Capture the cell that displays the provided text and extract its (X, Y) central coordinate. 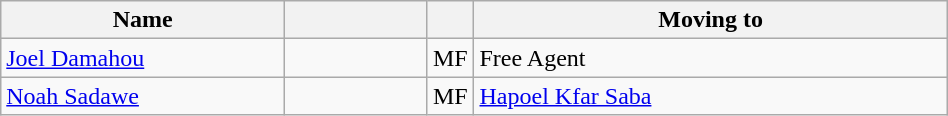
Free Agent (710, 58)
Hapoel Kfar Saba (710, 96)
Joel Damahou (143, 58)
Name (143, 20)
Moving to (710, 20)
Noah Sadawe (143, 96)
